Identify which cell holds the provided text, then report its (x, y) central coordinate. 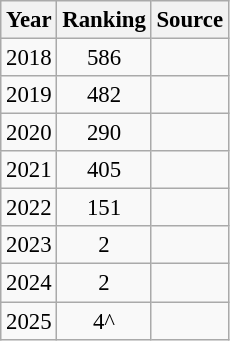
2022 (29, 208)
290 (104, 133)
Source (190, 20)
405 (104, 170)
2025 (29, 321)
151 (104, 208)
2023 (29, 245)
Year (29, 20)
4^ (104, 321)
2020 (29, 133)
Ranking (104, 20)
2018 (29, 58)
482 (104, 95)
2024 (29, 283)
2019 (29, 95)
586 (104, 58)
2021 (29, 170)
